Capture the cell that displays the provided text and extract its [x, y] central coordinate. 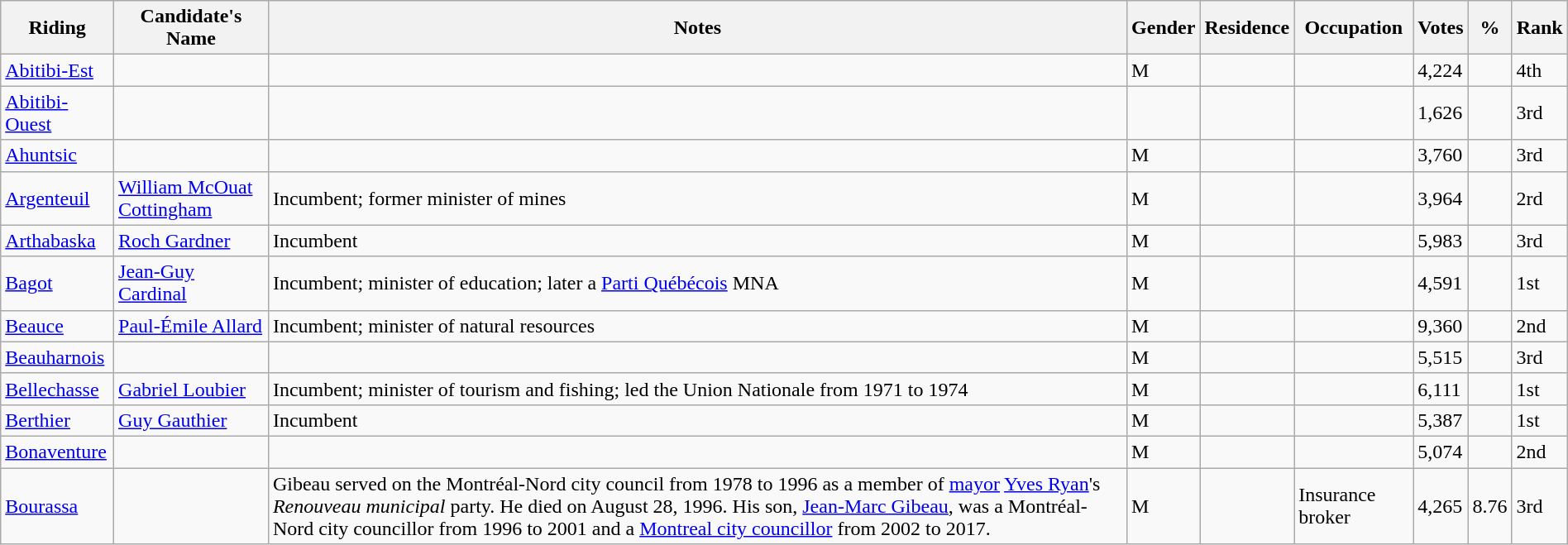
8.76 [1490, 506]
Bourassa [58, 506]
Notes [697, 28]
Incumbent; minister of education; later a Parti Québécois MNA [697, 283]
Beauce [58, 326]
Berthier [58, 420]
Guy Gauthier [192, 420]
3,964 [1441, 198]
9,360 [1441, 326]
4,591 [1441, 283]
Abitibi-Est [58, 70]
Bagot [58, 283]
Bellechasse [58, 389]
4,265 [1441, 506]
Abitibi-Ouest [58, 112]
Incumbent; minister of natural resources [697, 326]
Residence [1247, 28]
5,515 [1441, 357]
Gabriel Loubier [192, 389]
5,983 [1441, 241]
2rd [1540, 198]
Jean-Guy Cardinal [192, 283]
Gender [1164, 28]
Rank [1540, 28]
Incumbent; minister of tourism and fishing; led the Union Nationale from 1971 to 1974 [697, 389]
5,074 [1441, 452]
Incumbent; former minister of mines [697, 198]
% [1490, 28]
4,224 [1441, 70]
Beauharnois [58, 357]
Occupation [1354, 28]
3,760 [1441, 155]
Candidate's Name [192, 28]
Roch Gardner [192, 241]
Votes [1441, 28]
1,626 [1441, 112]
William McOuat Cottingham [192, 198]
4th [1540, 70]
Argenteuil [58, 198]
Insurance broker [1354, 506]
6,111 [1441, 389]
Riding [58, 28]
Paul-Émile Allard [192, 326]
Ahuntsic [58, 155]
Arthabaska [58, 241]
Bonaventure [58, 452]
5,387 [1441, 420]
